Output the [x, y] coordinate of the center of the cell containing the given text.  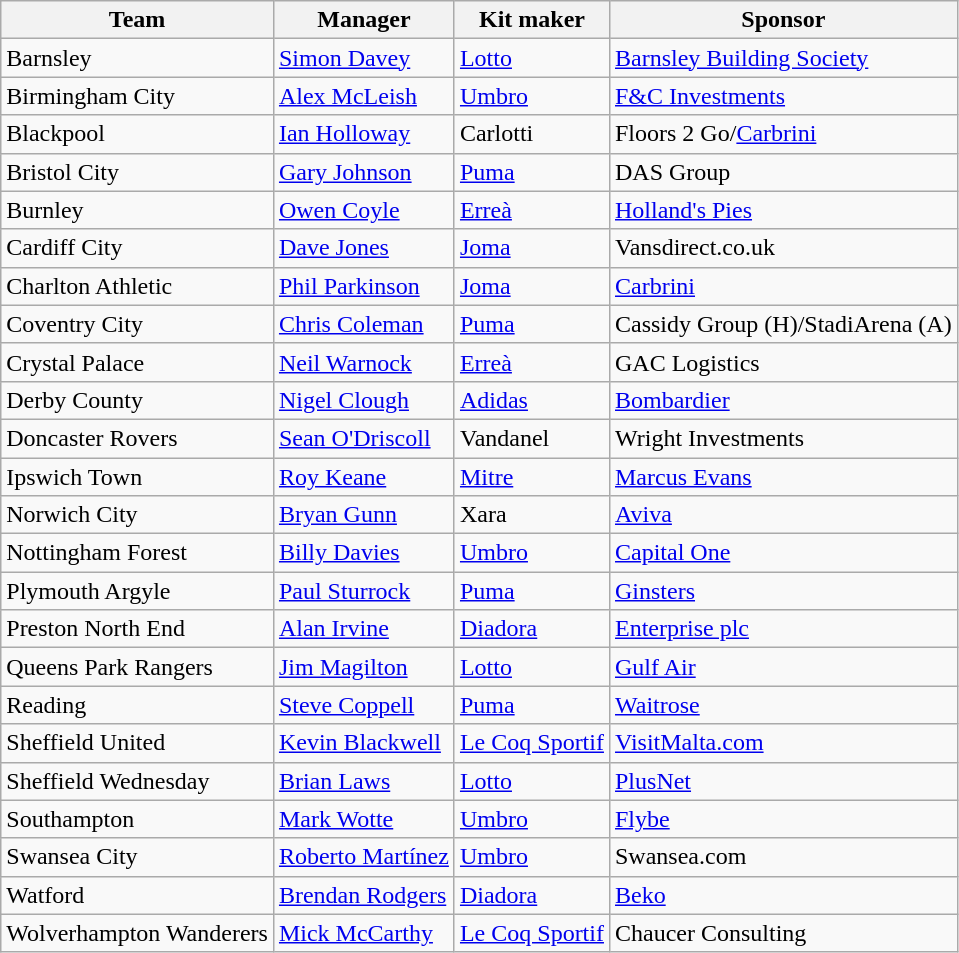
Bristol City [138, 172]
Billy Davies [364, 553]
Xara [532, 515]
Kit maker [532, 20]
Watford [138, 895]
Ginsters [783, 591]
Brian Laws [364, 781]
Nottingham Forest [138, 553]
Phil Parkinson [364, 286]
Preston North End [138, 629]
Cassidy Group (H)/StadiArena (A) [783, 324]
Paul Sturrock [364, 591]
Coventry City [138, 324]
Wright Investments [783, 438]
Team [138, 20]
Flybe [783, 819]
Bombardier [783, 400]
Alex McLeish [364, 96]
Alan Irvine [364, 629]
Dave Jones [364, 248]
Marcus Evans [783, 477]
Carbrini [783, 286]
Chaucer Consulting [783, 933]
Simon Davey [364, 58]
Jim Magilton [364, 667]
Barnsley [138, 58]
Neil Warnock [364, 362]
Cardiff City [138, 248]
Mitre [532, 477]
Charlton Athletic [138, 286]
Owen Coyle [364, 210]
Burnley [138, 210]
Chris Coleman [364, 324]
Waitrose [783, 705]
Sponsor [783, 20]
Norwich City [138, 515]
Gary Johnson [364, 172]
Blackpool [138, 134]
Capital One [783, 553]
Gulf Air [783, 667]
Reading [138, 705]
DAS Group [783, 172]
Swansea.com [783, 857]
PlusNet [783, 781]
Wolverhampton Wanderers [138, 933]
Vansdirect.co.uk [783, 248]
Mark Wotte [364, 819]
Barnsley Building Society [783, 58]
Kevin Blackwell [364, 743]
Roy Keane [364, 477]
Nigel Clough [364, 400]
Steve Coppell [364, 705]
Plymouth Argyle [138, 591]
F&C Investments [783, 96]
Aviva [783, 515]
GAC Logistics [783, 362]
Roberto Martínez [364, 857]
Adidas [532, 400]
Manager [364, 20]
Floors 2 Go/Carbrini [783, 134]
Ian Holloway [364, 134]
Holland's Pies [783, 210]
Sheffield Wednesday [138, 781]
Enterprise plc [783, 629]
Sean O'Driscoll [364, 438]
Ipswich Town [138, 477]
Sheffield United [138, 743]
Carlotti [532, 134]
VisitMalta.com [783, 743]
Brendan Rodgers [364, 895]
Southampton [138, 819]
Doncaster Rovers [138, 438]
Crystal Palace [138, 362]
Bryan Gunn [364, 515]
Birmingham City [138, 96]
Vandanel [532, 438]
Mick McCarthy [364, 933]
Derby County [138, 400]
Beko [783, 895]
Queens Park Rangers [138, 667]
Swansea City [138, 857]
